Output the (X, Y) coordinate of the center of the cell containing the given text.  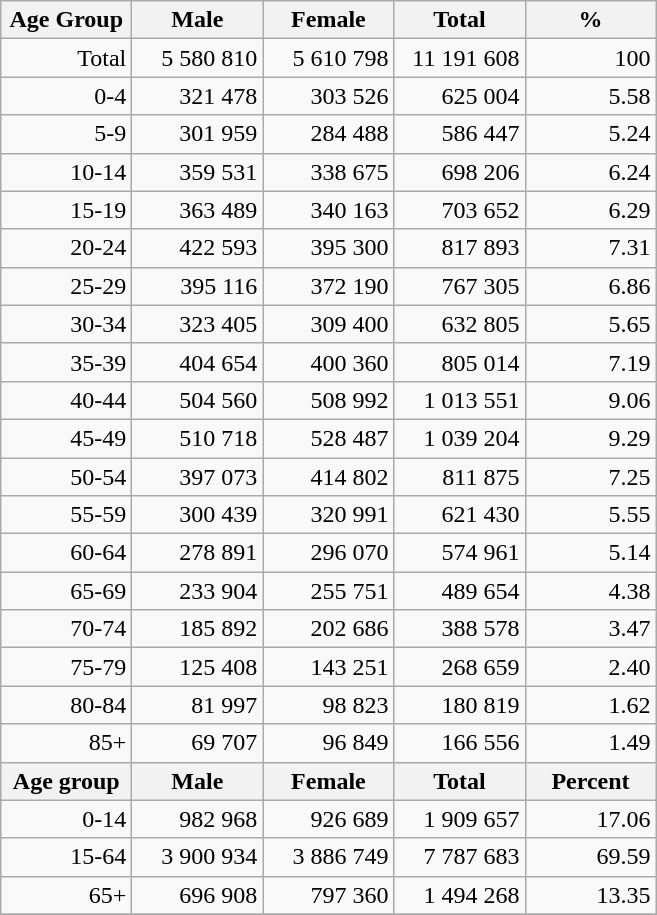
323 405 (198, 324)
303 526 (328, 96)
% (590, 20)
Age Group (66, 20)
395 116 (198, 286)
143 251 (328, 667)
100 (590, 58)
309 400 (328, 324)
811 875 (460, 477)
5.55 (590, 515)
621 430 (460, 515)
926 689 (328, 819)
9.06 (590, 400)
20-24 (66, 248)
1 039 204 (460, 438)
185 892 (198, 629)
15-64 (66, 857)
422 593 (198, 248)
817 893 (460, 248)
696 908 (198, 895)
338 675 (328, 172)
805 014 (460, 362)
3 886 749 (328, 857)
69.59 (590, 857)
321 478 (198, 96)
528 487 (328, 438)
6.24 (590, 172)
30-34 (66, 324)
2.40 (590, 667)
233 904 (198, 591)
404 654 (198, 362)
60-64 (66, 553)
5 610 798 (328, 58)
0-4 (66, 96)
70-74 (66, 629)
574 961 (460, 553)
7.19 (590, 362)
340 163 (328, 210)
703 652 (460, 210)
13.35 (590, 895)
4.38 (590, 591)
5.65 (590, 324)
284 488 (328, 134)
388 578 (460, 629)
363 489 (198, 210)
632 805 (460, 324)
395 300 (328, 248)
1 013 551 (460, 400)
489 654 (460, 591)
7 787 683 (460, 857)
7.31 (590, 248)
625 004 (460, 96)
81 997 (198, 705)
372 190 (328, 286)
166 556 (460, 743)
65-69 (66, 591)
982 968 (198, 819)
98 823 (328, 705)
1.49 (590, 743)
5.58 (590, 96)
75-79 (66, 667)
414 802 (328, 477)
301 959 (198, 134)
5-9 (66, 134)
50-54 (66, 477)
69 707 (198, 743)
0-14 (66, 819)
Age group (66, 781)
25-29 (66, 286)
40-44 (66, 400)
45-49 (66, 438)
296 070 (328, 553)
9.29 (590, 438)
15-19 (66, 210)
6.29 (590, 210)
10-14 (66, 172)
1 494 268 (460, 895)
35-39 (66, 362)
698 206 (460, 172)
17.06 (590, 819)
65+ (66, 895)
3 900 934 (198, 857)
11 191 608 (460, 58)
767 305 (460, 286)
55-59 (66, 515)
508 992 (328, 400)
5 580 810 (198, 58)
85+ (66, 743)
797 360 (328, 895)
1 909 657 (460, 819)
320 991 (328, 515)
586 447 (460, 134)
3.47 (590, 629)
96 849 (328, 743)
202 686 (328, 629)
7.25 (590, 477)
300 439 (198, 515)
400 360 (328, 362)
255 751 (328, 591)
125 408 (198, 667)
6.86 (590, 286)
359 531 (198, 172)
Percent (590, 781)
80-84 (66, 705)
504 560 (198, 400)
1.62 (590, 705)
180 819 (460, 705)
397 073 (198, 477)
510 718 (198, 438)
268 659 (460, 667)
5.24 (590, 134)
5.14 (590, 553)
278 891 (198, 553)
